Capture the cell that displays the provided text and extract its [X, Y] central coordinate. 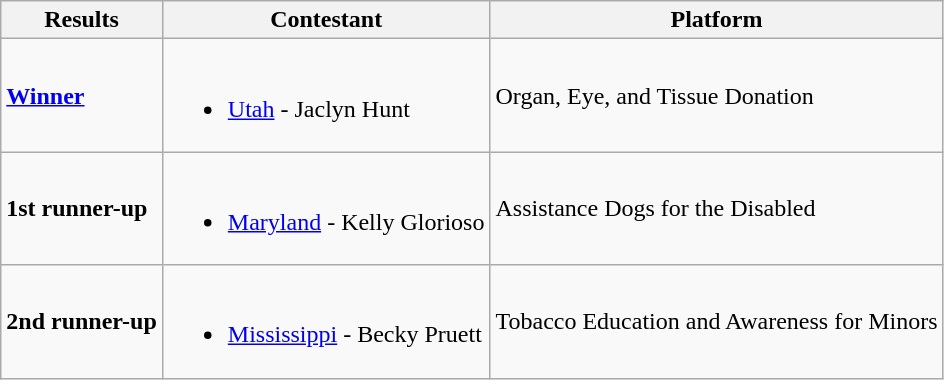
Assistance Dogs for the Disabled [716, 208]
Organ, Eye, and Tissue Donation [716, 96]
Mississippi - Becky Pruett [326, 322]
Tobacco Education and Awareness for Minors [716, 322]
Results [82, 20]
Maryland - Kelly Glorioso [326, 208]
Contestant [326, 20]
2nd runner-up [82, 322]
Utah - Jaclyn Hunt [326, 96]
1st runner-up [82, 208]
Platform [716, 20]
Winner [82, 96]
